Find where the given text appears and provide that cell's center as (x, y) coordinate. 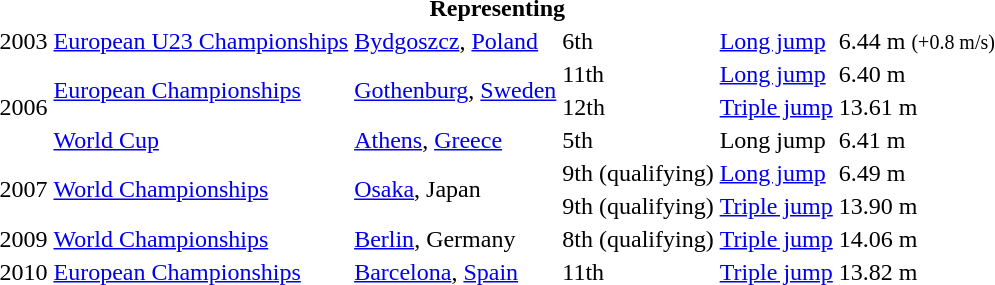
8th (qualifying) (638, 239)
12th (638, 107)
European U23 Championships (201, 41)
World Cup (201, 140)
5th (638, 140)
11th (638, 74)
Gothenburg, Sweden (456, 90)
Bydgoszcz, Poland (456, 41)
European Championships (201, 90)
6th (638, 41)
Berlin, Germany (456, 239)
Athens, Greece (456, 140)
Osaka, Japan (456, 190)
